Return the [x, y] coordinate for the center point of the cell that contains the specified text.  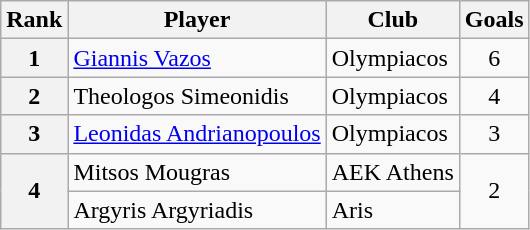
Goals [494, 20]
Aris [392, 210]
AEK Athens [392, 172]
Rank [34, 20]
6 [494, 58]
Theologos Simeonidis [197, 96]
Mitsos Mougras [197, 172]
Giannis Vazos [197, 58]
Argyris Argyriadis [197, 210]
1 [34, 58]
Leonidas Andrianopoulos [197, 134]
Player [197, 20]
Club [392, 20]
